Locate the cell with the specified text and output its (x, y) center coordinate. 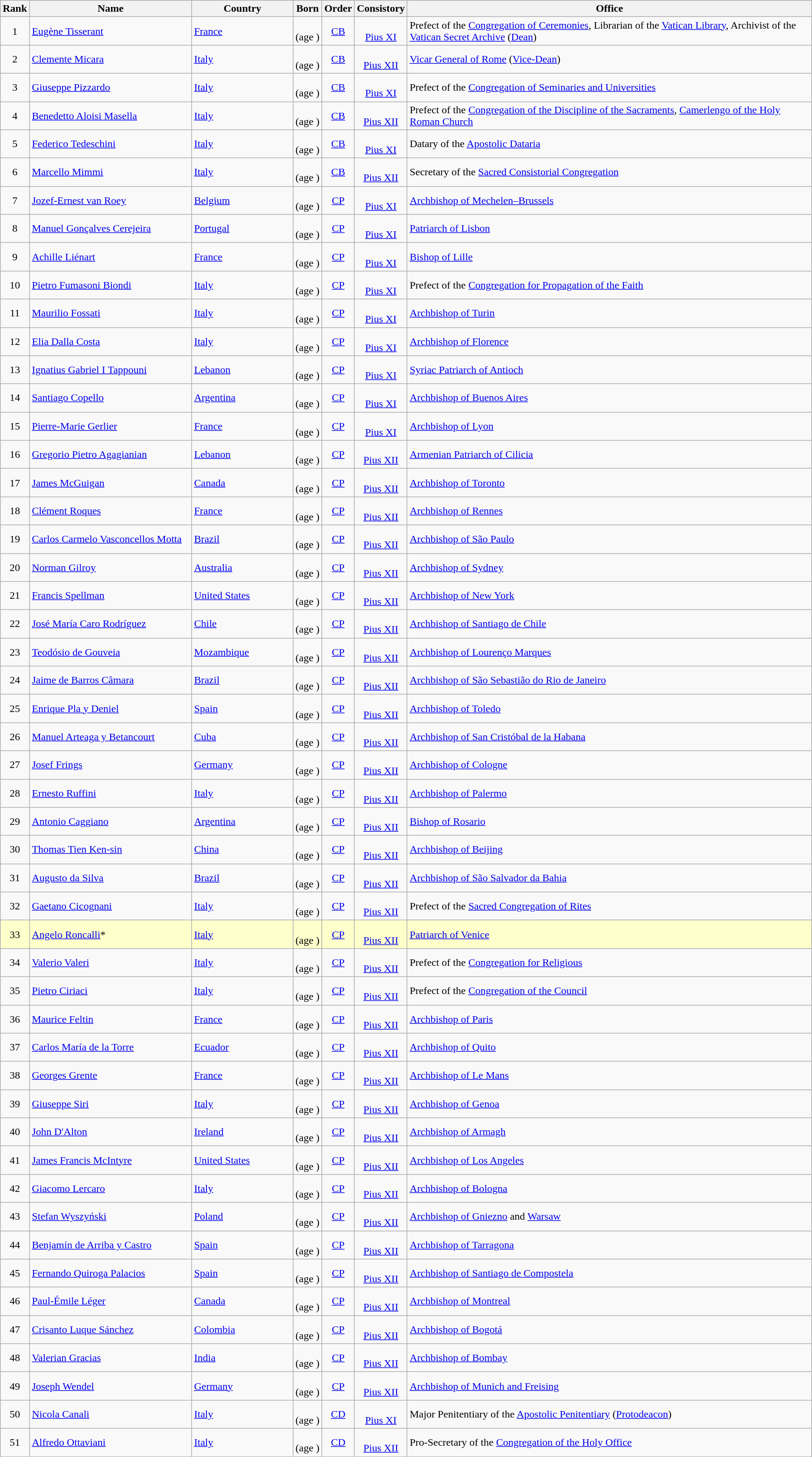
Santiago Copello (111, 398)
42 (15, 1188)
Consistory (381, 9)
Pietro Fumasoni Biondi (111, 285)
Archbishop of Toronto (609, 482)
21 (15, 595)
11 (15, 313)
Ignatius Gabriel I Tappouni (111, 370)
32 (15, 906)
China (242, 850)
José María Caro Rodríguez (111, 624)
7 (15, 200)
13 (15, 370)
Prefect of the Sacred Congregation of Rites (609, 906)
Eugène Tisserant (111, 31)
Nicola Canali (111, 1414)
Thomas Tien Ken-sin (111, 850)
Archbishop of São Paulo (609, 539)
Archbishop of Beijing (609, 850)
India (242, 1358)
Ernesto Ruffini (111, 793)
Elia Dalla Costa (111, 341)
Archbishop of Cologne (609, 765)
Giacomo Lercaro (111, 1188)
Fernando Quiroga Palacios (111, 1273)
Ireland (242, 1132)
Office (609, 9)
Archbishop of Mechelen–Brussels (609, 200)
9 (15, 257)
Achille Liénart (111, 257)
Archbishop of Lourenço Marques (609, 652)
Archbishop of Los Angeles (609, 1160)
Manuel Arteaga y Betancourt (111, 737)
John D'Alton (111, 1132)
Teodósio de Gouveia (111, 652)
Giuseppe Siri (111, 1104)
Archbishop of Paris (609, 1019)
26 (15, 737)
Syriac Patriarch of Antioch (609, 370)
Carlos Carmelo Vasconcellos Motta (111, 539)
Jozef-Ernest van Roey (111, 200)
Maurilio Fossati (111, 313)
Clemente Micara (111, 59)
41 (15, 1160)
Manuel Gonçalves Cerejeira (111, 228)
33 (15, 935)
Colombia (242, 1329)
Australia (242, 568)
Archbishop of Santiago de Compostela (609, 1273)
Pietro Ciriaci (111, 991)
24 (15, 680)
Name (111, 9)
Prefect of the Congregation of Ceremonies, Librarian of the Vatican Library, Archivist of the Vatican Secret Archive (Dean) (609, 31)
Archbishop of Munich and Freising (609, 1386)
Archbishop of Rennes (609, 511)
Datary of the Apostolic Dataria (609, 144)
17 (15, 482)
Paul-Émile Léger (111, 1302)
Archbishop of Santiago de Chile (609, 624)
Secretary of the Sacred Consistorial Congregation (609, 172)
44 (15, 1244)
Portugal (242, 228)
Patriarch of Lisbon (609, 228)
James McGuigan (111, 482)
Prefect of the Congregation for Propagation of the Faith (609, 285)
Bishop of Lille (609, 257)
18 (15, 511)
1 (15, 31)
Archbishop of Montreal (609, 1302)
Archbishop of São Sebastião do Rio de Janeiro (609, 680)
Archbishop of Bombay (609, 1358)
8 (15, 228)
Archbishop of Turin (609, 313)
Gaetano Cicognani (111, 906)
47 (15, 1329)
12 (15, 341)
Order (338, 9)
Valerian Gracias (111, 1358)
Archbishop of Gniezno and Warsaw (609, 1217)
10 (15, 285)
Benjamín de Arriba y Castro (111, 1244)
34 (15, 962)
Crisanto Luque Sánchez (111, 1329)
28 (15, 793)
Enrique Pla y Deniel (111, 708)
2 (15, 59)
37 (15, 1047)
James Francis McIntyre (111, 1160)
Pro-Secretary of the Congregation of the Holy Office (609, 1442)
Archbishop of Florence (609, 341)
Archbishop of Lyon (609, 426)
Antonio Caggiano (111, 822)
Ecuador (242, 1047)
Prefect of the Congregation of Seminaries and Universities (609, 88)
46 (15, 1302)
30 (15, 850)
Angelo Roncalli* (111, 935)
Augusto da Silva (111, 878)
Valerio Valeri (111, 962)
38 (15, 1075)
Archbishop of San Cristóbal de la Habana (609, 737)
36 (15, 1019)
Major Penitentiary of the Apostolic Penitentiary (Protodeacon) (609, 1414)
Josef Frings (111, 765)
Giuseppe Pizzardo (111, 88)
Archbishop of Quito (609, 1047)
49 (15, 1386)
25 (15, 708)
Rank (15, 9)
Prefect of the Congregation for Religious (609, 962)
Carlos María de la Torre (111, 1047)
23 (15, 652)
3 (15, 88)
15 (15, 426)
14 (15, 398)
Archbishop of Buenos Aires (609, 398)
Belgium (242, 200)
Archbishop of Armagh (609, 1132)
29 (15, 822)
Archbishop of Toledo (609, 708)
43 (15, 1217)
Archbishop of Bologna (609, 1188)
Maurice Feltin (111, 1019)
Prefect of the Congregation of the Discipline of the Sacraments, Camerlengo of the Holy Roman Church (609, 115)
Born (308, 9)
Archbishop of Bogotá (609, 1329)
Mozambique (242, 652)
Norman Gilroy (111, 568)
20 (15, 568)
Archbishop of Sydney (609, 568)
Alfredo Ottaviani (111, 1442)
Stefan Wyszyński (111, 1217)
Archbishop of Tarragona (609, 1244)
Joseph Wendel (111, 1386)
Chile (242, 624)
35 (15, 991)
Archbishop of Le Mans (609, 1075)
Benedetto Aloisi Masella (111, 115)
Gregorio Pietro Agagianian (111, 455)
48 (15, 1358)
Cuba (242, 737)
39 (15, 1104)
4 (15, 115)
Clément Roques (111, 511)
Armenian Patriarch of Cilicia (609, 455)
Poland (242, 1217)
16 (15, 455)
51 (15, 1442)
50 (15, 1414)
27 (15, 765)
40 (15, 1132)
Jaime de Barros Câmara (111, 680)
Francis Spellman (111, 595)
Marcello Mimmi (111, 172)
6 (15, 172)
Vicar General of Rome (Vice-Dean) (609, 59)
Archbishop of Genoa (609, 1104)
5 (15, 144)
45 (15, 1273)
19 (15, 539)
Pierre-Marie Gerlier (111, 426)
Federico Tedeschini (111, 144)
Archbishop of Palermo (609, 793)
Patriarch of Venice (609, 935)
Prefect of the Congregation of the Council (609, 991)
31 (15, 878)
22 (15, 624)
Country (242, 9)
Georges Grente (111, 1075)
Archbishop of New York (609, 595)
Bishop of Rosario (609, 822)
Archbishop of São Salvador da Bahia (609, 878)
